Find where the given text appears and provide that cell's center as [X, Y] coordinate. 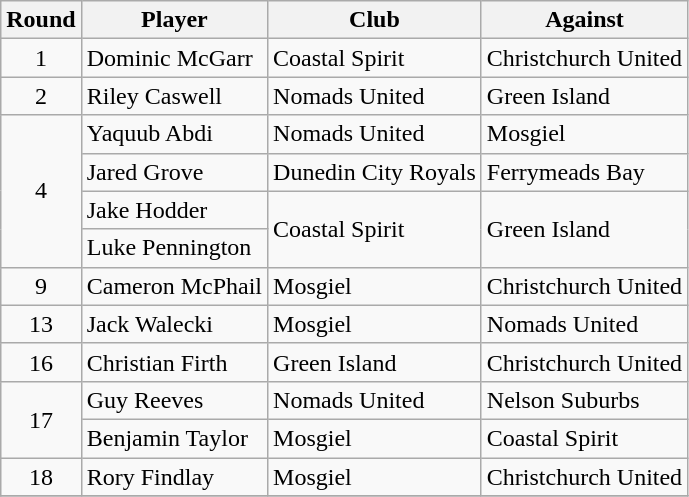
4 [41, 191]
Christian Firth [174, 362]
Benjamin Taylor [174, 438]
Dunedin City Royals [375, 172]
Ferrymeads Bay [584, 172]
9 [41, 286]
Luke Pennington [174, 248]
Nelson Suburbs [584, 400]
Riley Caswell [174, 96]
18 [41, 477]
2 [41, 96]
Against [584, 20]
Cameron McPhail [174, 286]
16 [41, 362]
Jack Walecki [174, 324]
Jake Hodder [174, 210]
Dominic McGarr [174, 58]
1 [41, 58]
17 [41, 419]
Guy Reeves [174, 400]
Club [375, 20]
13 [41, 324]
Yaquub Abdi [174, 134]
Rory Findlay [174, 477]
Round [41, 20]
Jared Grove [174, 172]
Player [174, 20]
